Scan for the cell matching the given text and deliver its [X, Y] coordinate at center. 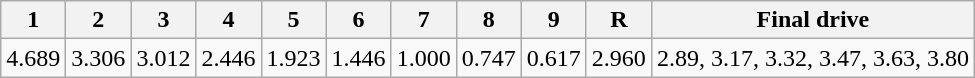
2 [98, 20]
2.960 [618, 58]
1.000 [424, 58]
3 [164, 20]
4.689 [34, 58]
2.89, 3.17, 3.32, 3.47, 3.63, 3.80 [812, 58]
3.306 [98, 58]
5 [294, 20]
R [618, 20]
1 [34, 20]
6 [358, 20]
4 [228, 20]
Final drive [812, 20]
0.747 [488, 58]
0.617 [554, 58]
2.446 [228, 58]
3.012 [164, 58]
9 [554, 20]
8 [488, 20]
1.446 [358, 58]
7 [424, 20]
1.923 [294, 58]
